Search for the cell housing the specified text and yield its (X, Y) center coordinate. 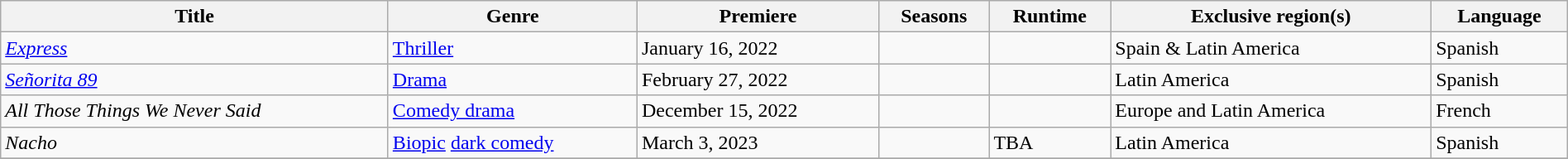
Comedy drama (513, 111)
Seasons (935, 17)
December 15, 2022 (758, 111)
Exclusive region(s) (1271, 17)
Language (1500, 17)
Drama (513, 79)
TBA (1050, 142)
Señorita 89 (195, 79)
All Those Things We Never Said (195, 111)
Runtime (1050, 17)
February 27, 2022 (758, 79)
Title (195, 17)
Genre (513, 17)
Express (195, 48)
French (1500, 111)
Europe and Latin America (1271, 111)
March 3, 2023 (758, 142)
Biopic dark comedy (513, 142)
Premiere (758, 17)
Nacho (195, 142)
January 16, 2022 (758, 48)
Thriller (513, 48)
Spain & Latin America (1271, 48)
